Return [x, y] of the center of cell containing provided text 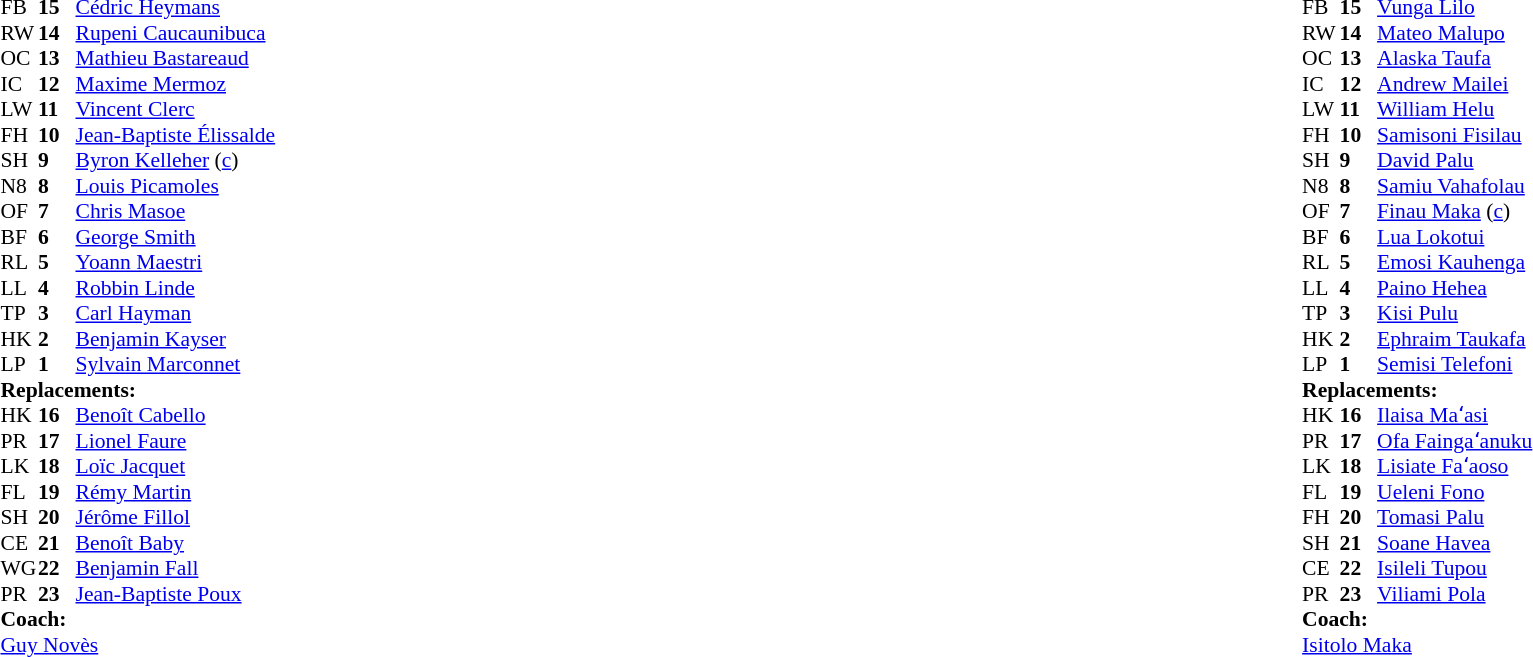
Robbin Linde [176, 288]
Chris Masoe [176, 211]
Lionel Faure [176, 441]
Jérôme Fillol [176, 517]
Emosi Kauhenga [1454, 263]
Rémy Martin [176, 492]
Tomasi Palu [1454, 517]
Maxime Mermoz [176, 84]
Mateo Malupo [1454, 33]
Benjamin Fall [176, 569]
Sylvain Marconnet [176, 365]
Samisoni Fisilau [1454, 135]
Ueleni Fono [1454, 492]
Viliami Pola [1454, 594]
Jean-Baptiste Poux [176, 594]
Benoît Cabello [176, 415]
Semisi Telefoni [1454, 365]
Rupeni Caucaunibuca [176, 33]
Ephraim Taukafa [1454, 339]
Isileli Tupou [1454, 569]
WG [19, 569]
Soane Havea [1454, 543]
Lisiate Faʻaoso [1454, 467]
Lua Lokotui [1454, 237]
Andrew Mailei [1454, 84]
Finau Maka (c) [1454, 211]
Loïc Jacquet [176, 467]
William Helu [1454, 109]
David Palu [1454, 161]
Yoann Maestri [176, 263]
Kisi Pulu [1454, 313]
Paino Hehea [1454, 288]
Byron Kelleher (c) [176, 161]
Benoît Baby [176, 543]
Louis Picamoles [176, 186]
Ilaisa Maʻasi [1454, 415]
Carl Hayman [176, 313]
Vincent Clerc [176, 109]
George Smith [176, 237]
Jean-Baptiste Élissalde [176, 135]
Benjamin Kayser [176, 339]
Ofa Faingaʻanuku [1454, 441]
Mathieu Bastareaud [176, 59]
Samiu Vahafolau [1454, 186]
Alaska Taufa [1454, 59]
